Detect which cell encompasses the target text, then output its [x, y] center coordinate. 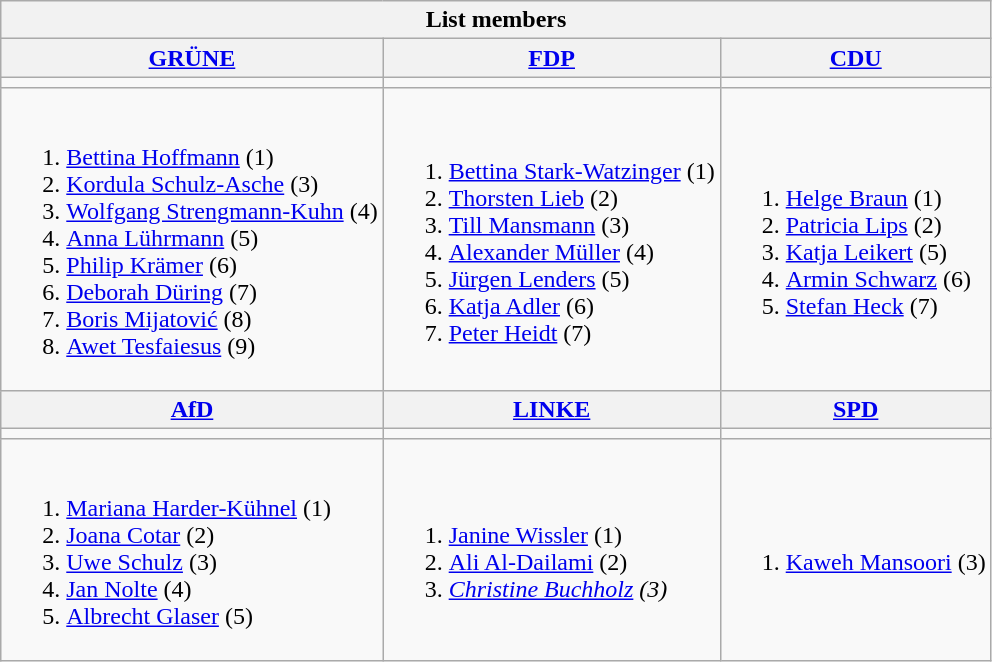
SPD [856, 409]
CDU [856, 58]
AfD [192, 409]
Bettina Stark-Watzinger (1)Thorsten Lieb (2)Till Mansmann (3)Alexander Müller (4)Jürgen Lenders (5)Katja Adler (6)Peter Heidt (7) [552, 239]
Mariana Harder-Kühnel (1)Joana Cotar (2)Uwe Schulz (3)Jan Nolte (4)Albrecht Glaser (5) [192, 550]
LINKE [552, 409]
GRÜNE [192, 58]
Kaweh Mansoori (3) [856, 550]
Janine Wissler (1)Ali Al-Dailami (2)Christine Buchholz (3) [552, 550]
FDP [552, 58]
Helge Braun (1)Patricia Lips (2)Katja Leikert (5)Armin Schwarz (6)Stefan Heck (7) [856, 239]
List members [496, 20]
